Return the (x, y) coordinate for the center point of the cell that contains the specified text.  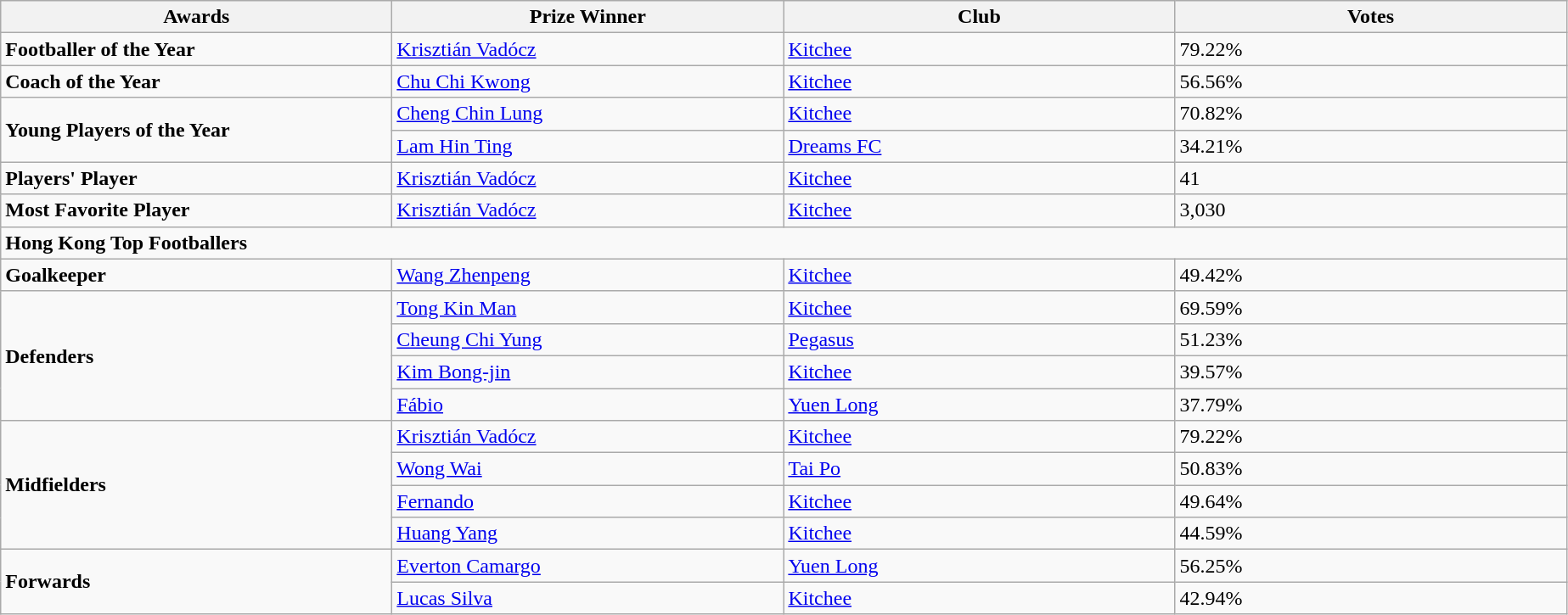
Hong Kong Top Footballers (784, 243)
Cheung Chi Yung (587, 339)
41 (1370, 178)
49.64% (1370, 501)
Votes (1370, 17)
Awards (197, 17)
Wong Wai (587, 469)
Young Players of the Year (197, 130)
Footballer of the Year (197, 49)
Cheng Chin Lung (587, 114)
49.42% (1370, 275)
37.79% (1370, 405)
Coach of the Year (197, 81)
Tai Po (980, 469)
34.21% (1370, 146)
Players' Player (197, 178)
Fernando (587, 501)
56.25% (1370, 566)
Forwards (197, 582)
Club (980, 17)
Chu Chi Kwong (587, 81)
39.57% (1370, 372)
Wang Zhenpeng (587, 275)
Everton Camargo (587, 566)
Most Favorite Player (197, 210)
Huang Yang (587, 534)
Midfielders (197, 485)
Tong Kin Man (587, 307)
3,030 (1370, 210)
69.59% (1370, 307)
Lucas Silva (587, 598)
Kim Bong-jin (587, 372)
Dreams FC (980, 146)
Defenders (197, 355)
42.94% (1370, 598)
Lam Hin Ting (587, 146)
Fábio (587, 405)
51.23% (1370, 339)
44.59% (1370, 534)
Goalkeeper (197, 275)
Prize Winner (587, 17)
56.56% (1370, 81)
Pegasus (980, 339)
50.83% (1370, 469)
70.82% (1370, 114)
